Output the (x, y) coordinate of the center of the cell containing the given text.  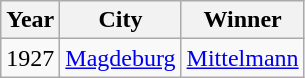
Magdeburg (120, 58)
1927 (30, 58)
City (120, 20)
Mittelmann (242, 58)
Year (30, 20)
Winner (242, 20)
